Pinpoint the cell where the given text exists, returning its [X, Y] midpoint coordinate. 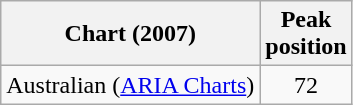
Chart (2007) [130, 34]
Peakposition [306, 34]
72 [306, 85]
Australian (ARIA Charts) [130, 85]
